Provide the (x, y) coordinate of the cell's center where the given text is located.  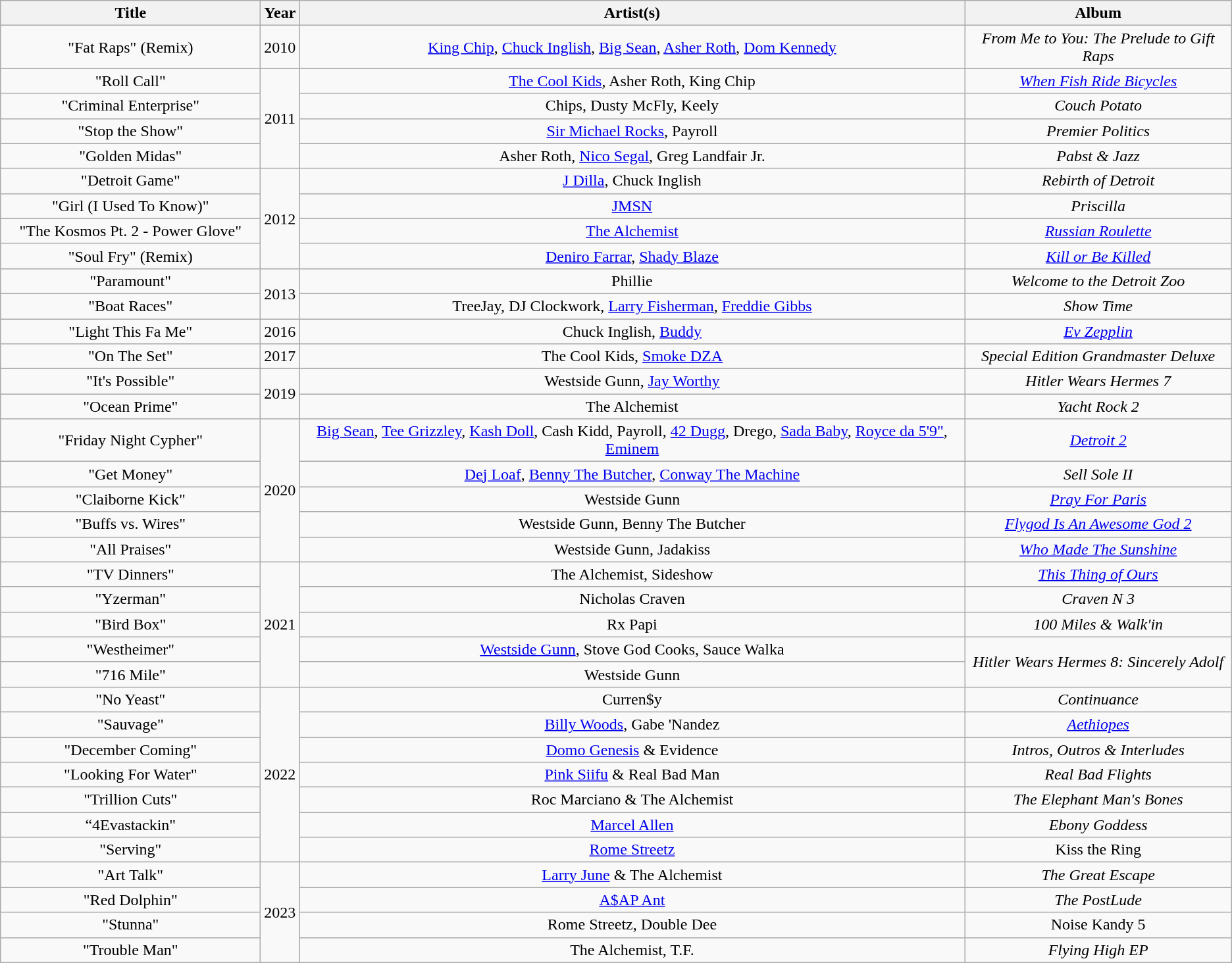
2012 (280, 218)
Westside Gunn, Jay Worthy (632, 382)
"Claiborne Kick" (130, 499)
Phillie (632, 281)
"Detroit Game" (130, 181)
"Bird Box" (130, 624)
Curren$y (632, 699)
100 Miles & Walk'in (1098, 624)
Pray For Paris (1098, 499)
The PostLude (1098, 900)
Couch Potato (1098, 106)
"Serving" (130, 850)
Continuance (1098, 699)
"Light This Fa Me" (130, 331)
"It's Possible" (130, 382)
Pink Siifu & Real Bad Man (632, 775)
"Yzerman" (130, 599)
"Paramount" (130, 281)
Asher Roth, Nico Segal, Greg Landfair Jr. (632, 156)
Westside Gunn, Stove God Cooks, Sauce Walka (632, 649)
Flying High EP (1098, 950)
2017 (280, 357)
The Cool Kids, Asher Roth, King Chip (632, 81)
"December Coming" (130, 749)
Sell Sole II (1098, 474)
"TV Dinners" (130, 574)
Who Made The Sunshine (1098, 549)
"Get Money" (130, 474)
Album (1098, 13)
"716 Mile" (130, 674)
Priscilla (1098, 206)
Russian Roulette (1098, 231)
Billy Woods, Gabe 'Nandez (632, 724)
Ev Zepplin (1098, 331)
"On The Set" (130, 357)
TreeJay, DJ Clockwork, Larry Fisherman, Freddie Gibbs (632, 306)
Nicholas Craven (632, 599)
Chuck Inglish, Buddy (632, 331)
2023 (280, 912)
Big Sean, Tee Grizzley, Kash Doll, Cash Kidd, Payroll, 42 Dugg, Drego, Sada Baby, Royce da 5'9", Eminem (632, 441)
Yacht Rock 2 (1098, 407)
Hitler Wears Hermes 7 (1098, 382)
When Fish Ride Bicycles (1098, 81)
The Cool Kids, Smoke DZA (632, 357)
Pabst & Jazz (1098, 156)
2011 (280, 118)
Sir Michael Rocks, Payroll (632, 131)
"Trouble Man" (130, 950)
"Westheimer" (130, 649)
2013 (280, 293)
"Soul Fry" (Remix) (130, 256)
Show Time (1098, 306)
Premier Politics (1098, 131)
Ebony Goddess (1098, 825)
"Criminal Enterprise" (130, 106)
2021 (280, 624)
Hitler Wears Hermes 8: Sincerely Adolf (1098, 662)
2020 (280, 491)
"Boat Races" (130, 306)
Welcome to the Detroit Zoo (1098, 281)
"Stunna" (130, 925)
Detroit 2 (1098, 441)
This Thing of Ours (1098, 574)
"Red Dolphin" (130, 900)
2016 (280, 331)
"Ocean Prime" (130, 407)
"All Praises" (130, 549)
Westside Gunn, Benny The Butcher (632, 524)
Noise Kandy 5 (1098, 925)
"The Kosmos Pt. 2 - Power Glove" (130, 231)
A$AP Ant (632, 900)
Domo Genesis & Evidence (632, 749)
Kiss the Ring (1098, 850)
Craven N 3 (1098, 599)
Rome Streetz (632, 850)
Title (130, 13)
"Friday Night Cypher" (130, 441)
"No Yeast" (130, 699)
Flygod Is An Awesome God 2 (1098, 524)
Rx Papi (632, 624)
"Roll Call" (130, 81)
2019 (280, 394)
The Elephant Man's Bones (1098, 800)
Deniro Farrar, Shady Blaze (632, 256)
Rome Streetz, Double Dee (632, 925)
Special Edition Grandmaster Deluxe (1098, 357)
Rebirth of Detroit (1098, 181)
Larry June & The Alchemist (632, 875)
Chips, Dusty McFly, Keely (632, 106)
"Sauvage" (130, 724)
Marcel Allen (632, 825)
Roc Marciano & The Alchemist (632, 800)
"Golden Midas" (130, 156)
Kill or Be Killed (1098, 256)
2022 (280, 774)
Aethiopes (1098, 724)
Real Bad Flights (1098, 775)
2010 (280, 47)
Westside Gunn, Jadakiss (632, 549)
"Art Talk" (130, 875)
Dej Loaf, Benny The Butcher, Conway The Machine (632, 474)
"Fat Raps" (Remix) (130, 47)
Year (280, 13)
"Looking For Water" (130, 775)
From Me to You: The Prelude to Gift Raps (1098, 47)
“4Evastackin" (130, 825)
Artist(s) (632, 13)
"Buffs vs. Wires" (130, 524)
JMSN (632, 206)
The Great Escape (1098, 875)
"Trillion Cuts" (130, 800)
"Girl (I Used To Know)" (130, 206)
King Chip, Chuck Inglish, Big Sean, Asher Roth, Dom Kennedy (632, 47)
"Stop the Show" (130, 131)
The Alchemist, Sideshow (632, 574)
Intros, Outros & Interludes (1098, 749)
The Alchemist, T.F. (632, 950)
J Dilla, Chuck Inglish (632, 181)
